Provide the (X, Y) coordinate of the cell's center where the given text is located.  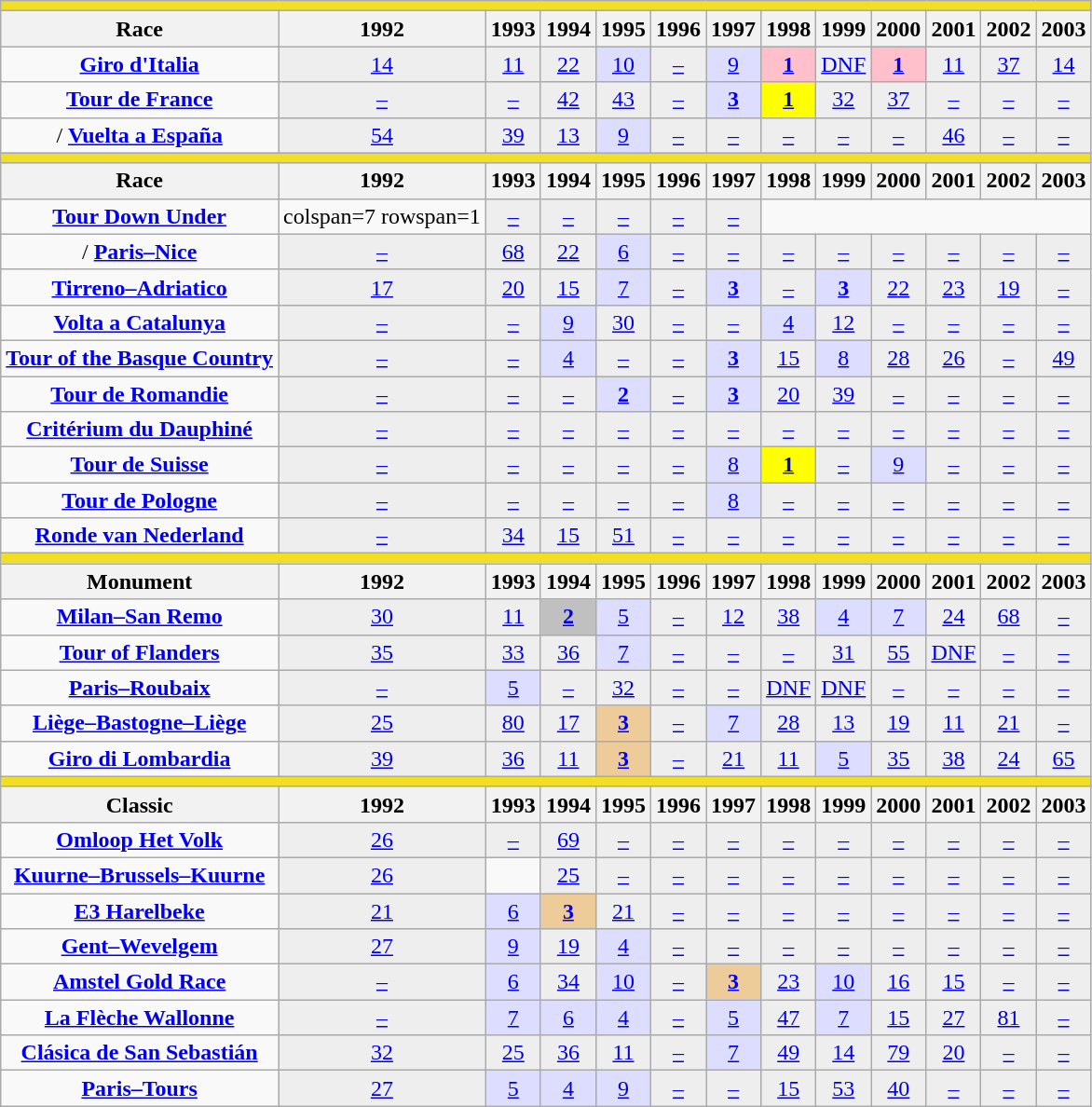
Tour de Pologne (140, 500)
Critérium du Dauphiné (140, 430)
Tour de Suisse (140, 465)
81 (1008, 1018)
Giro d'Italia (140, 64)
Tirreno–Adriatico (140, 287)
Amstel Gold Race (140, 982)
Kuurne–Brussels–Kuurne (140, 875)
51 (622, 536)
Clásica de San Sebastián (140, 1053)
79 (898, 1053)
Tour of Flanders (140, 652)
E3 Harelbeke (140, 910)
Tour Down Under (140, 216)
16 (898, 982)
31 (844, 652)
47 (788, 1018)
Giro di Lombardia (140, 758)
80 (512, 723)
/ Paris–Nice (140, 252)
Monument (140, 581)
Milan–San Remo (140, 617)
Tour of the Basque Country (140, 358)
La Flèche Wallonne (140, 1018)
Ronde van Nederland (140, 536)
55 (898, 652)
Liège–Bastogne–Liège (140, 723)
54 (382, 135)
Omloop Het Volk (140, 840)
40 (898, 1088)
Volta a Catalunya (140, 322)
/ Vuelta a España (140, 135)
65 (1064, 758)
Tour de Romandie (140, 394)
33 (512, 652)
Paris–Roubaix (140, 688)
Tour de France (140, 100)
Gent–Wevelgem (140, 947)
42 (568, 100)
43 (622, 100)
colspan=7 rowspan=1 (382, 216)
Classic (140, 804)
69 (568, 840)
46 (954, 135)
Paris–Tours (140, 1088)
53 (844, 1088)
